Scan for the cell matching the given text and deliver its [x, y] coordinate at center. 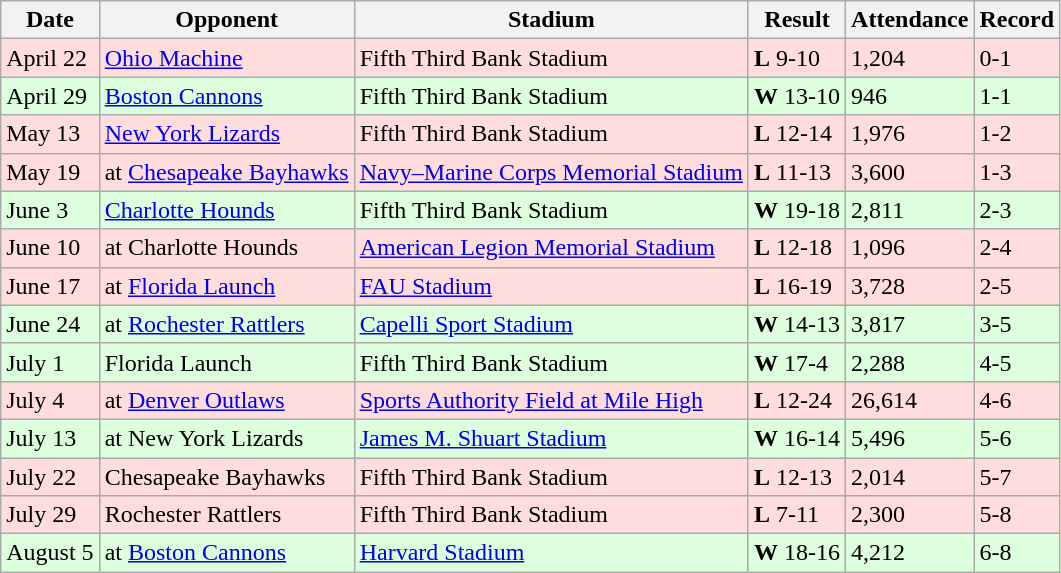
at Chesapeake Bayhawks [226, 172]
1,096 [910, 248]
at Charlotte Hounds [226, 248]
Capelli Sport Stadium [551, 324]
L 12-24 [796, 400]
July 13 [50, 438]
Ohio Machine [226, 58]
1,976 [910, 134]
at Denver Outlaws [226, 400]
2-5 [1017, 286]
at Florida Launch [226, 286]
L 9-10 [796, 58]
W 19-18 [796, 210]
5-8 [1017, 515]
Rochester Rattlers [226, 515]
2-4 [1017, 248]
946 [910, 96]
Chesapeake Bayhawks [226, 477]
FAU Stadium [551, 286]
L 16-19 [796, 286]
5-7 [1017, 477]
26,614 [910, 400]
5-6 [1017, 438]
2,014 [910, 477]
June 10 [50, 248]
L 11-13 [796, 172]
2,288 [910, 362]
4,212 [910, 553]
L 12-18 [796, 248]
American Legion Memorial Stadium [551, 248]
3,728 [910, 286]
Attendance [910, 20]
3,600 [910, 172]
June 17 [50, 286]
April 29 [50, 96]
1-2 [1017, 134]
1-3 [1017, 172]
W 13-10 [796, 96]
0-1 [1017, 58]
Sports Authority Field at Mile High [551, 400]
4-5 [1017, 362]
6-8 [1017, 553]
2,811 [910, 210]
L 12-13 [796, 477]
July 4 [50, 400]
Result [796, 20]
New York Lizards [226, 134]
at Rochester Rattlers [226, 324]
July 1 [50, 362]
May 19 [50, 172]
2-3 [1017, 210]
W 14-13 [796, 324]
May 13 [50, 134]
5,496 [910, 438]
April 22 [50, 58]
Navy–Marine Corps Memorial Stadium [551, 172]
Record [1017, 20]
1-1 [1017, 96]
W 16-14 [796, 438]
June 24 [50, 324]
July 22 [50, 477]
1,204 [910, 58]
at New York Lizards [226, 438]
Stadium [551, 20]
4-6 [1017, 400]
Charlotte Hounds [226, 210]
Harvard Stadium [551, 553]
2,300 [910, 515]
L 12-14 [796, 134]
W 18-16 [796, 553]
June 3 [50, 210]
Florida Launch [226, 362]
Date [50, 20]
L 7-11 [796, 515]
Boston Cannons [226, 96]
August 5 [50, 553]
W 17-4 [796, 362]
July 29 [50, 515]
James M. Shuart Stadium [551, 438]
3,817 [910, 324]
at Boston Cannons [226, 553]
Opponent [226, 20]
3-5 [1017, 324]
